Detect which cell encompasses the target text, then output its (x, y) center coordinate. 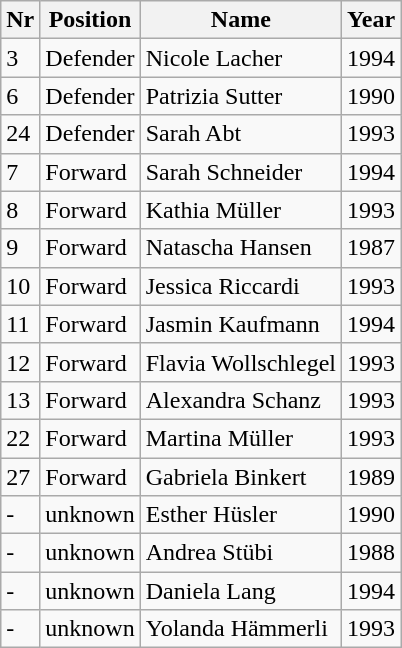
24 (20, 134)
Kathia Müller (240, 210)
Martina Müller (240, 438)
Daniela Lang (240, 591)
Sarah Abt (240, 134)
22 (20, 438)
Natascha Hansen (240, 248)
12 (20, 362)
11 (20, 324)
10 (20, 286)
Jasmin Kaufmann (240, 324)
Alexandra Schanz (240, 400)
8 (20, 210)
7 (20, 172)
Nr (20, 20)
27 (20, 477)
Gabriela Binkert (240, 477)
Andrea Stübi (240, 553)
3 (20, 58)
Esther Hüsler (240, 515)
Nicole Lacher (240, 58)
13 (20, 400)
Name (240, 20)
Year (372, 20)
1987 (372, 248)
1989 (372, 477)
1988 (372, 553)
Patrizia Sutter (240, 96)
Flavia Wollschlegel (240, 362)
Sarah Schneider (240, 172)
9 (20, 248)
6 (20, 96)
Yolanda Hämmerli (240, 629)
Position (90, 20)
Jessica Riccardi (240, 286)
